Scan for the cell matching the given text and deliver its [x, y] coordinate at center. 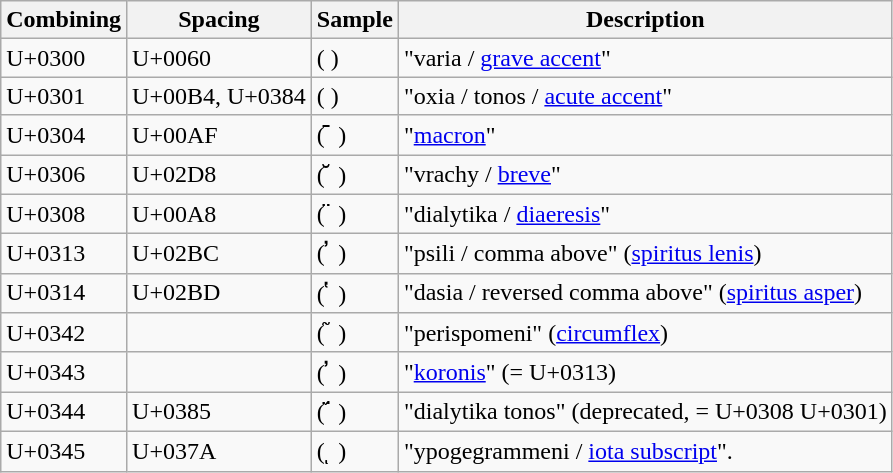
U+0344 [64, 412]
U+037A [220, 451]
U+02BD [220, 293]
U+00AF [220, 135]
"oxia / tonos / acute accent" [645, 96]
U+00B4, U+0384 [220, 96]
U+00A8 [220, 214]
( ̈́ ) [354, 412]
( ̄ ) [354, 135]
U+0300 [64, 58]
Combining [64, 20]
Description [645, 20]
"dasia / reversed comma above" (spiritus asper) [645, 293]
U+02BC [220, 254]
( ͅ ) [354, 451]
U+0345 [64, 451]
"vrachy / breve" [645, 174]
Spacing [220, 20]
U+0060 [220, 58]
"dialytika / diaeresis" [645, 214]
"koronis" (= U+0313) [645, 372]
U+0385 [220, 412]
Sample [354, 20]
( ͂ ) [354, 333]
( ̆ ) [354, 174]
U+0343 [64, 372]
"macron" [645, 135]
U+02D8 [220, 174]
U+0342 [64, 333]
"varia / grave accent" [645, 58]
"perispomeni" (circumflex) [645, 333]
"ypogegrammeni / iota subscript". [645, 451]
U+0308 [64, 214]
"psili / comma above" (spiritus lenis) [645, 254]
U+0314 [64, 293]
U+0306 [64, 174]
U+0304 [64, 135]
( ̈ ) [354, 214]
"dialytika tonos" (deprecated, = U+0308 U+0301) [645, 412]
U+0301 [64, 96]
U+0313 [64, 254]
( ̔ ) [354, 293]
